Determine the [X, Y] coordinate at the center of the cell enclosing the given text.  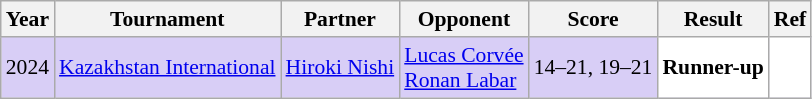
Opponent [464, 19]
Runner-up [712, 68]
Kazakhstan International [167, 68]
Result [712, 19]
Year [28, 19]
Lucas Corvée Ronan Labar [464, 68]
Tournament [167, 19]
Ref [790, 19]
Hiroki Nishi [340, 68]
14–21, 19–21 [594, 68]
2024 [28, 68]
Score [594, 19]
Partner [340, 19]
